Determine the (x, y) coordinate at the center of the cell enclosing the given text.  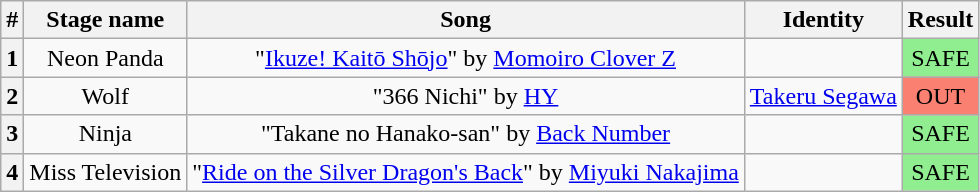
OUT (940, 96)
"Takane no Hanako-san" by Back Number (466, 134)
"Ride on the Silver Dragon's Back" by Miyuki Nakajima (466, 172)
"Ikuze! Kaitō Shōjo" by Momoiro Clover Z (466, 58)
Song (466, 20)
"366 Nichi" by HY (466, 96)
Takeru Segawa (823, 96)
Wolf (106, 96)
3 (12, 134)
Result (940, 20)
Stage name (106, 20)
1 (12, 58)
Miss Television (106, 172)
2 (12, 96)
Ninja (106, 134)
Identity (823, 20)
Neon Panda (106, 58)
4 (12, 172)
# (12, 20)
